Output the [x, y] coordinate of the center of the cell containing the given text.  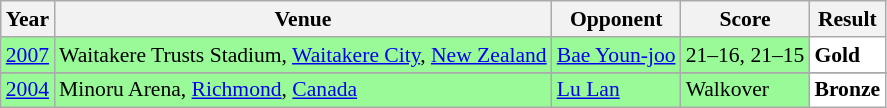
Minoru Arena, Richmond, Canada [303, 90]
Result [847, 19]
Walkover [746, 90]
Year [28, 19]
Opponent [616, 19]
Bronze [847, 90]
Lu Lan [616, 90]
Gold [847, 55]
2007 [28, 55]
2004 [28, 90]
Waitakere Trusts Stadium, Waitakere City, New Zealand [303, 55]
21–16, 21–15 [746, 55]
Score [746, 19]
Bae Youn-joo [616, 55]
Venue [303, 19]
